From the cell containing the given text, extract its center point as [X, Y] coordinate. 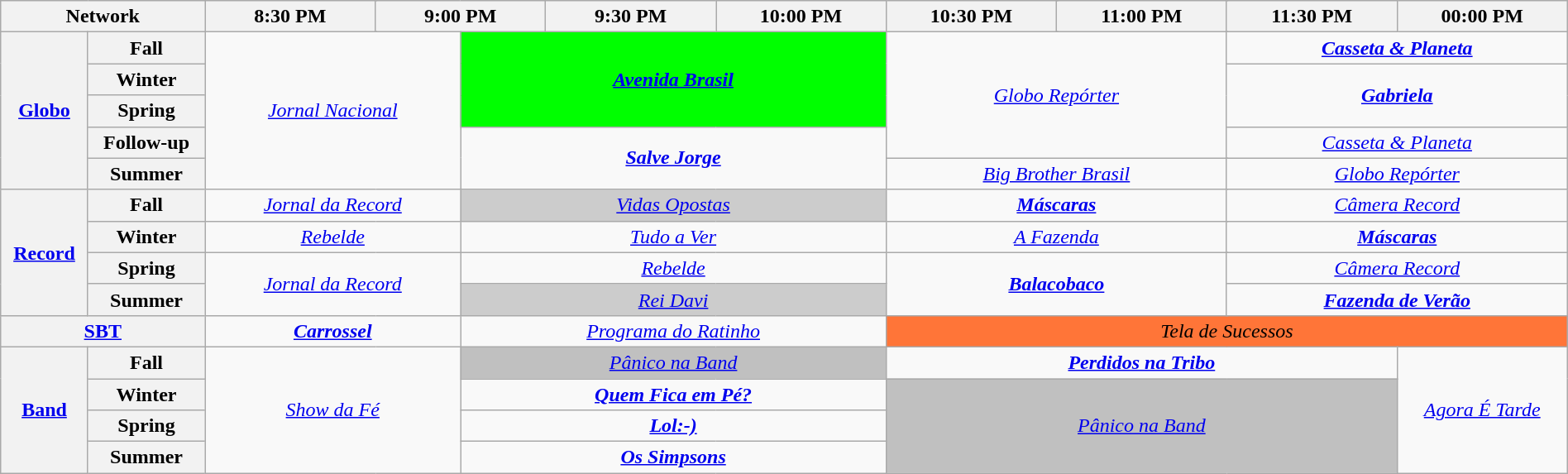
Balacobaco [1056, 284]
Band [45, 409]
Vidas Opostas [673, 205]
10:00 PM [801, 17]
A Fazenda [1056, 237]
Network [103, 17]
Rei Davi [673, 299]
Big Brother Brasil [1056, 174]
10:30 PM [971, 17]
Globo [45, 111]
SBT [103, 331]
Carrossel [332, 331]
11:30 PM [1312, 17]
9:30 PM [631, 17]
Gabriela [1397, 95]
11:00 PM [1141, 17]
Tudo a Ver [673, 237]
Agora É Tarde [1482, 409]
00:00 PM [1482, 17]
Programa do Ratinho [673, 331]
Quem Fica em Pé? [673, 395]
9:00 PM [461, 17]
Show da Fé [332, 409]
Follow-up [146, 142]
8:30 PM [290, 17]
Avenida Brasil [673, 79]
Jornal Nacional [332, 111]
Lol:-) [673, 426]
Salve Jorge [673, 158]
Os Simpsons [673, 457]
Perdidos na Tribo [1141, 362]
Record [45, 252]
Fazenda de Verão [1397, 299]
Tela de Sucessos [1226, 331]
